Return [X, Y] of the center of cell containing provided text 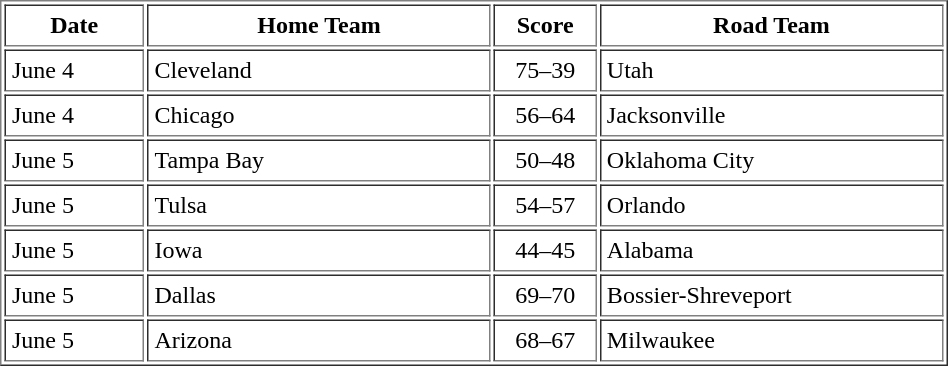
Date [74, 25]
Orlando [771, 205]
Cleveland [319, 71]
54–57 [545, 205]
68–67 [545, 341]
50–48 [545, 161]
Home Team [319, 25]
56–64 [545, 115]
Iowa [319, 251]
44–45 [545, 251]
Milwaukee [771, 341]
Tulsa [319, 205]
Arizona [319, 341]
Utah [771, 71]
Oklahoma City [771, 161]
Road Team [771, 25]
Tampa Bay [319, 161]
Score [545, 25]
Jacksonville [771, 115]
Dallas [319, 295]
75–39 [545, 71]
Bossier-Shreveport [771, 295]
69–70 [545, 295]
Chicago [319, 115]
Alabama [771, 251]
